Return the (X, Y) coordinate for the center point of the cell that contains the specified text.  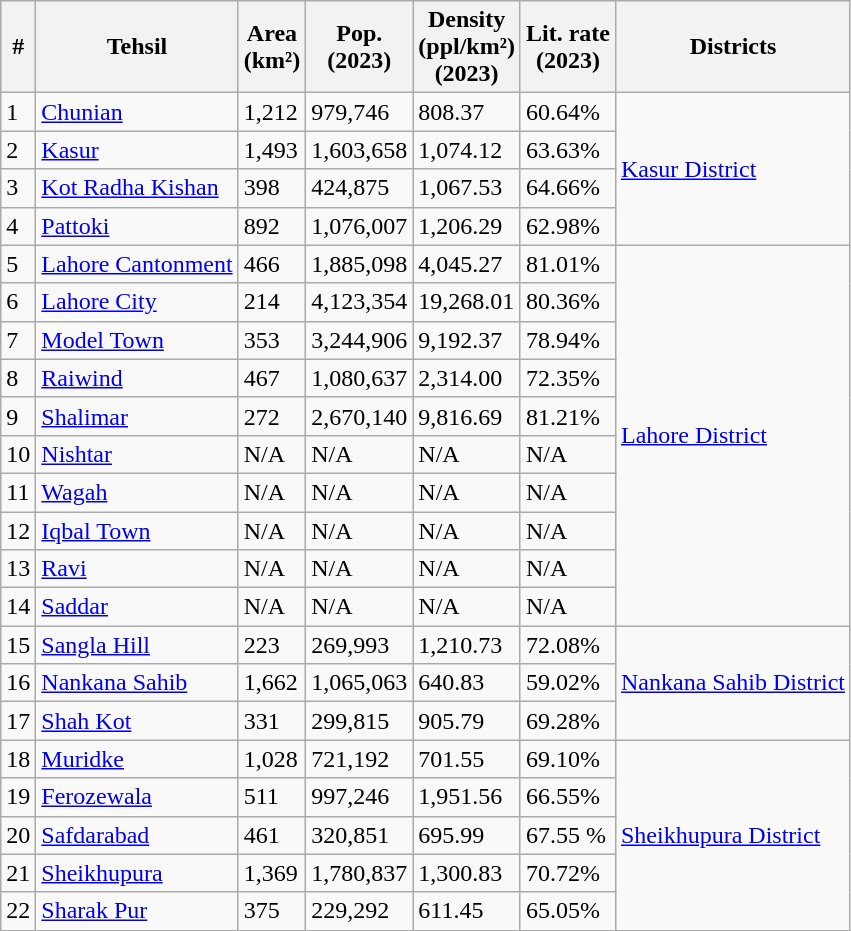
299,815 (360, 721)
398 (272, 188)
22 (18, 911)
2,314.00 (467, 378)
Sangla Hill (137, 645)
21 (18, 873)
1,780,837 (360, 873)
Raiwind (137, 378)
466 (272, 264)
Model Town (137, 340)
7 (18, 340)
Pattoki (137, 226)
229,292 (360, 911)
1,210.73 (467, 645)
375 (272, 911)
721,192 (360, 759)
64.66% (568, 188)
78.94% (568, 340)
1,493 (272, 150)
Sheikhupura (137, 873)
62.98% (568, 226)
Muridke (137, 759)
Saddar (137, 607)
320,851 (360, 835)
6 (18, 302)
10 (18, 454)
979,746 (360, 112)
1,028 (272, 759)
Nishtar (137, 454)
Tehsil (137, 47)
331 (272, 721)
272 (272, 416)
1,080,637 (360, 378)
4,045.27 (467, 264)
14 (18, 607)
1,067.53 (467, 188)
4,123,354 (360, 302)
997,246 (360, 797)
1,603,658 (360, 150)
424,875 (360, 188)
467 (272, 378)
Nankana Sahib (137, 683)
81.01% (568, 264)
461 (272, 835)
69.10% (568, 759)
3,244,906 (360, 340)
9 (18, 416)
12 (18, 531)
Ferozewala (137, 797)
Chunian (137, 112)
Kasur District (732, 169)
892 (272, 226)
60.64% (568, 112)
905.79 (467, 721)
Kot Radha Kishan (137, 188)
Shalimar (137, 416)
695.99 (467, 835)
Safdarabad (137, 835)
Area(km²) (272, 47)
69.28% (568, 721)
15 (18, 645)
66.55% (568, 797)
20 (18, 835)
3 (18, 188)
Wagah (137, 492)
4 (18, 226)
2 (18, 150)
9,816.69 (467, 416)
701.55 (467, 759)
1,951.56 (467, 797)
Lahore District (732, 436)
59.02% (568, 683)
Lahore City (137, 302)
Lahore Cantonment (137, 264)
70.72% (568, 873)
1,300.83 (467, 873)
11 (18, 492)
9,192.37 (467, 340)
Density(ppl/km²)(2023) (467, 47)
353 (272, 340)
223 (272, 645)
511 (272, 797)
1,662 (272, 683)
214 (272, 302)
1,885,098 (360, 264)
72.35% (568, 378)
808.37 (467, 112)
72.08% (568, 645)
5 (18, 264)
19,268.01 (467, 302)
Districts (732, 47)
Shah Kot (137, 721)
Kasur (137, 150)
1,212 (272, 112)
611.45 (467, 911)
Iqbal Town (137, 531)
17 (18, 721)
80.36% (568, 302)
18 (18, 759)
1,206.29 (467, 226)
19 (18, 797)
Ravi (137, 569)
# (18, 47)
269,993 (360, 645)
Lit. rate(2023) (568, 47)
2,670,140 (360, 416)
16 (18, 683)
67.55 % (568, 835)
63.63% (568, 150)
1,369 (272, 873)
1,074.12 (467, 150)
1,076,007 (360, 226)
640.83 (467, 683)
8 (18, 378)
1 (18, 112)
13 (18, 569)
Sheikhupura District (732, 835)
65.05% (568, 911)
Nankana Sahib District (732, 683)
1,065,063 (360, 683)
Pop.(2023) (360, 47)
Sharak Pur (137, 911)
81.21% (568, 416)
